Provide the (X, Y) coordinate of the cell's center where the given text is located.  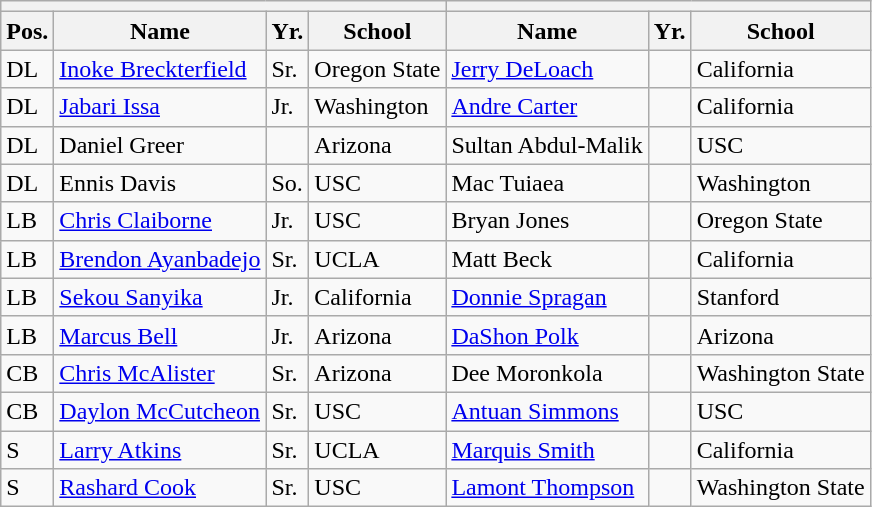
Donnie Spragan (547, 297)
Marquis Smith (547, 449)
Mac Tuiaea (547, 183)
Antuan Simmons (547, 411)
Stanford (780, 297)
Chris McAlister (160, 373)
Dee Moronkola (547, 373)
Chris Claiborne (160, 221)
Lamont Thompson (547, 488)
Sultan Abdul-Malik (547, 145)
Brendon Ayanbadejo (160, 259)
Marcus Bell (160, 335)
Sekou Sanyika (160, 297)
Andre Carter (547, 107)
Ennis Davis (160, 183)
Daniel Greer (160, 145)
Rashard Cook (160, 488)
Bryan Jones (547, 221)
Jerry DeLoach (547, 69)
Daylon McCutcheon (160, 411)
Inoke Breckterfield (160, 69)
Jabari Issa (160, 107)
DaShon Polk (547, 335)
Larry Atkins (160, 449)
So. (288, 183)
Pos. (28, 31)
Matt Beck (547, 259)
